Find where the given text appears and provide that cell's center as [X, Y] coordinate. 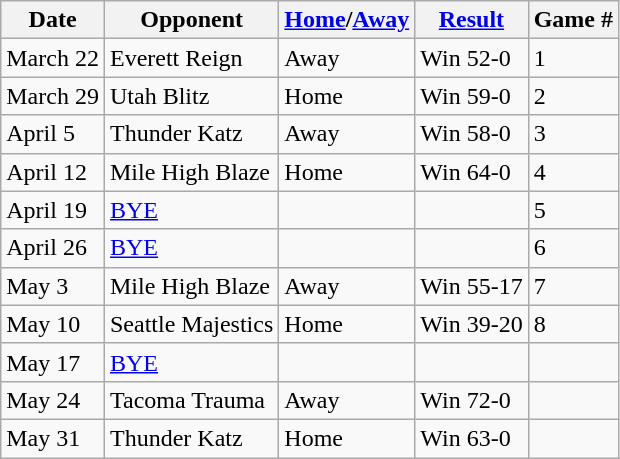
Opponent [191, 20]
8 [573, 324]
May 10 [53, 324]
April 26 [53, 248]
May 31 [53, 438]
April 19 [53, 210]
Win 63-0 [472, 438]
Win 59-0 [472, 96]
Win 39-20 [472, 324]
Result [472, 20]
May 3 [53, 286]
Date [53, 20]
3 [573, 134]
4 [573, 172]
Home/Away [347, 20]
April 12 [53, 172]
March 29 [53, 96]
1 [573, 58]
5 [573, 210]
March 22 [53, 58]
7 [573, 286]
Game # [573, 20]
May 24 [53, 400]
Win 55-17 [472, 286]
Tacoma Trauma [191, 400]
Win 64-0 [472, 172]
Win 52-0 [472, 58]
2 [573, 96]
Utah Blitz [191, 96]
May 17 [53, 362]
Win 58-0 [472, 134]
6 [573, 248]
Seattle Majestics [191, 324]
Win 72-0 [472, 400]
April 5 [53, 134]
Everett Reign [191, 58]
